Scan for the cell matching the given text and deliver its (x, y) coordinate at center. 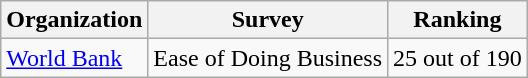
Organization (74, 20)
Ease of Doing Business (268, 58)
Survey (268, 20)
Ranking (458, 20)
25 out of 190 (458, 58)
World Bank (74, 58)
